Return [x, y] of the center of cell containing provided text 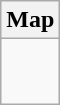
Map [30, 20]
